Capture the cell that displays the provided text and extract its [x, y] central coordinate. 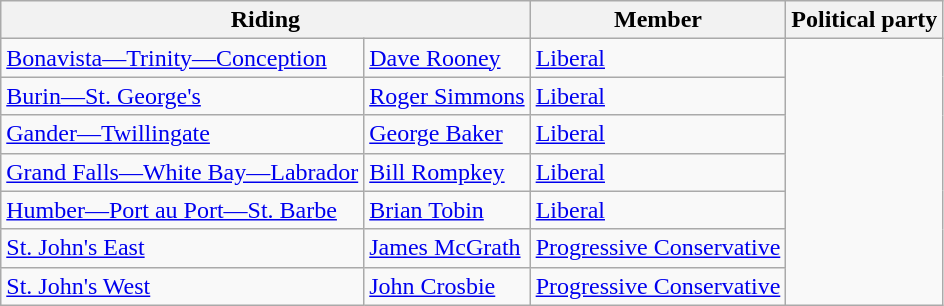
Member [658, 20]
St. John's East [182, 248]
Dave Rooney [447, 58]
Gander—Twillingate [182, 134]
Bill Rompkey [447, 172]
Brian Tobin [447, 210]
Political party [864, 20]
Riding [266, 20]
John Crosbie [447, 286]
James McGrath [447, 248]
Burin—St. George's [182, 96]
St. John's West [182, 286]
George Baker [447, 134]
Humber—Port au Port—St. Barbe [182, 210]
Roger Simmons [447, 96]
Bonavista—Trinity—Conception [182, 58]
Grand Falls—White Bay—Labrador [182, 172]
